Search for the cell housing the specified text and yield its (X, Y) center coordinate. 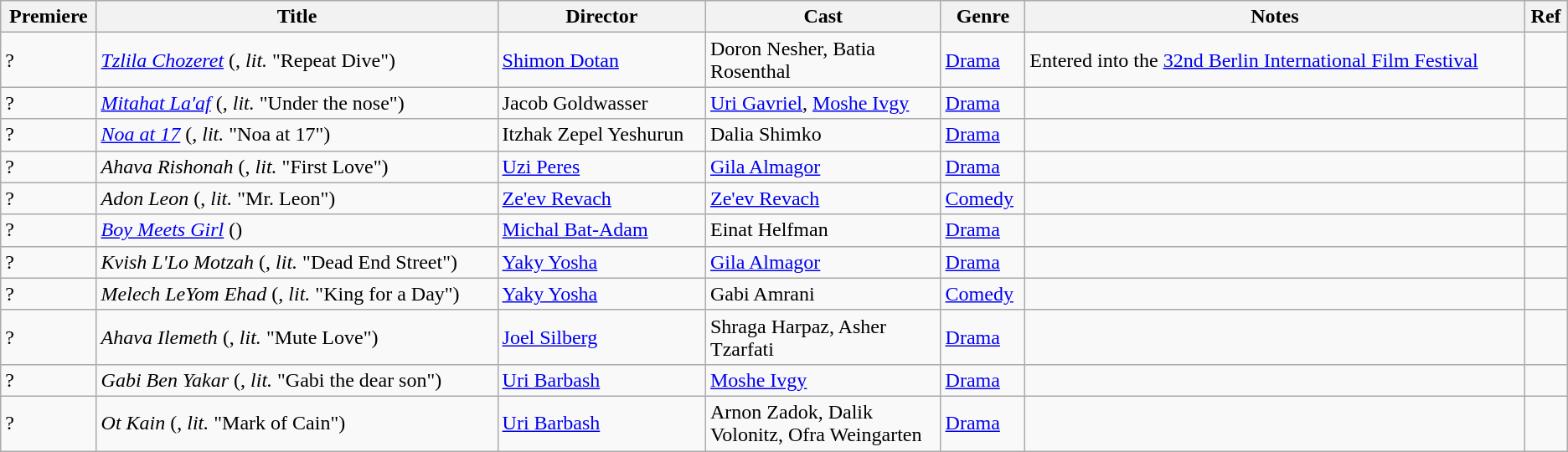
Kvish L'Lo Motzah (, lit. "Dead End Street") (297, 262)
Ref (1546, 17)
Melech LeYom Ehad (, lit. "King for a Day") (297, 294)
Arnon Zadok, Dalik Volonitz, Ofra Weingarten (823, 424)
Tzlila Chozeret (, lit. "Repeat Dive") (297, 60)
Shraga Harpaz, Asher Tzarfati (823, 336)
Premiere (49, 17)
Genre (983, 17)
Boy Meets Girl () (297, 230)
Itzhak Zepel Yeshurun (601, 135)
Dalia Shimko (823, 135)
Ahava Ilemeth (, lit. "Mute Love") (297, 336)
Entered into the 32nd Berlin International Film Festival (1275, 60)
Mitahat La'af (, lit. "Under the nose") (297, 103)
Michal Bat-Adam (601, 230)
Director (601, 17)
Cast (823, 17)
Ahava Rishonah (, lit. "First Love") (297, 167)
Ot Kain (, lit. "Mark of Cain") (297, 424)
Joel Silberg (601, 336)
Gabi Amrani (823, 294)
Moshe Ivgy (823, 380)
Jacob Goldwasser (601, 103)
Uzi Peres (601, 167)
Noa at 17 (, lit. "Noa at 17") (297, 135)
Doron Nesher, Batia Rosenthal (823, 60)
Uri Gavriel, Moshe Ivgy (823, 103)
Adon Leon (, lit. "Mr. Leon") (297, 198)
Notes (1275, 17)
Gabi Ben Yakar (, lit. "Gabi the dear son") (297, 380)
Einat Helfman (823, 230)
Shimon Dotan (601, 60)
Title (297, 17)
